Determine the [X, Y] coordinate at the center of the cell enclosing the given text.  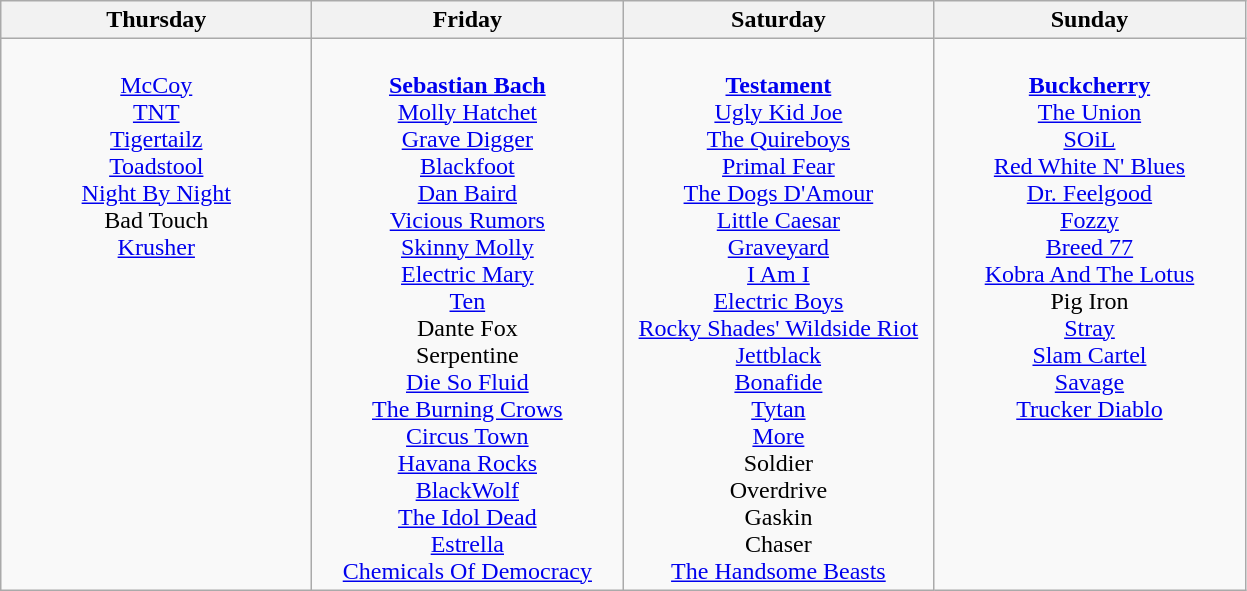
Sunday [1090, 20]
McCoy TNT Tigertailz Toadstool Night By Night Bad Touch Krusher [156, 314]
Thursday [156, 20]
Friday [468, 20]
Saturday [778, 20]
Buckcherry The Union SOiL Red White N' Blues Dr. Feelgood Fozzy Breed 77 Kobra And The Lotus Pig Iron Stray Slam Cartel Savage Trucker Diablo [1090, 314]
